Identify which cell holds the provided text, then report its (X, Y) central coordinate. 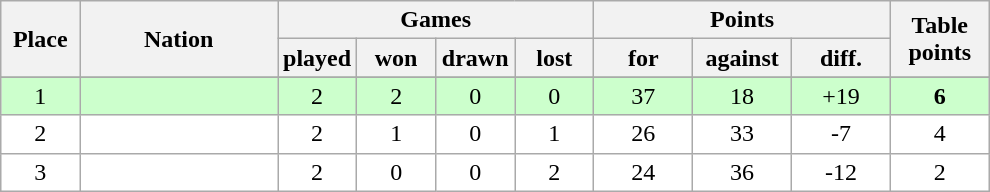
played (318, 58)
24 (644, 172)
lost (554, 58)
Points (742, 20)
4 (940, 134)
6 (940, 96)
18 (742, 96)
diff. (842, 58)
for (644, 58)
against (742, 58)
drawn (476, 58)
Nation (179, 39)
3 (40, 172)
37 (644, 96)
+19 (842, 96)
36 (742, 172)
26 (644, 134)
Games (436, 20)
33 (742, 134)
-12 (842, 172)
won (396, 58)
-7 (842, 134)
Tablepoints (940, 39)
Place (40, 39)
